From the cell containing the given text, extract its center point as [X, Y] coordinate. 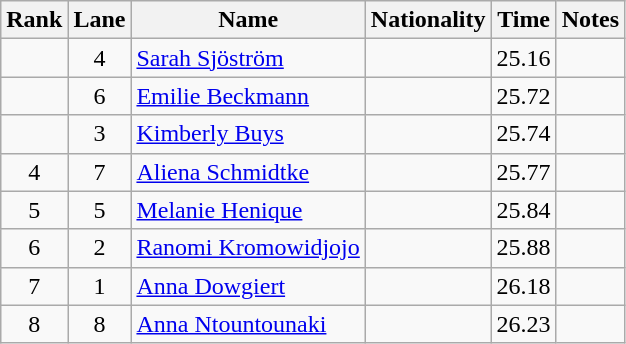
Notes [590, 20]
25.88 [524, 248]
Anna Ntountounaki [248, 324]
Kimberly Buys [248, 134]
Name [248, 20]
Sarah Sjöström [248, 58]
Nationality [428, 20]
Melanie Henique [248, 210]
25.16 [524, 58]
Emilie Beckmann [248, 96]
Anna Dowgiert [248, 286]
Time [524, 20]
26.18 [524, 286]
25.72 [524, 96]
Lane [100, 20]
26.23 [524, 324]
2 [100, 248]
25.84 [524, 210]
Rank [34, 20]
Ranomi Kromowidjojo [248, 248]
1 [100, 286]
Aliena Schmidtke [248, 172]
25.74 [524, 134]
3 [100, 134]
25.77 [524, 172]
